Search for the cell housing the specified text and yield its [X, Y] center coordinate. 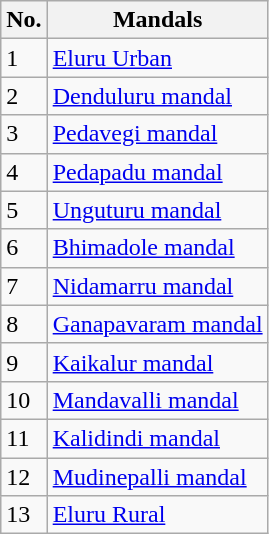
7 [24, 286]
Eluru Urban [158, 58]
Kaikalur mandal [158, 362]
Eluru Rural [158, 515]
Mandals [158, 20]
Ganapavaram mandal [158, 324]
Denduluru mandal [158, 96]
Unguturu mandal [158, 210]
9 [24, 362]
Mudinepalli mandal [158, 477]
12 [24, 477]
2 [24, 96]
8 [24, 324]
Pedapadu mandal [158, 172]
5 [24, 210]
No. [24, 20]
6 [24, 248]
Pedavegi mandal [158, 134]
13 [24, 515]
11 [24, 438]
10 [24, 400]
4 [24, 172]
Nidamarru mandal [158, 286]
1 [24, 58]
Kalidindi mandal [158, 438]
3 [24, 134]
Bhimadole mandal [158, 248]
Mandavalli mandal [158, 400]
